Search for the cell housing the specified text and yield its [X, Y] center coordinate. 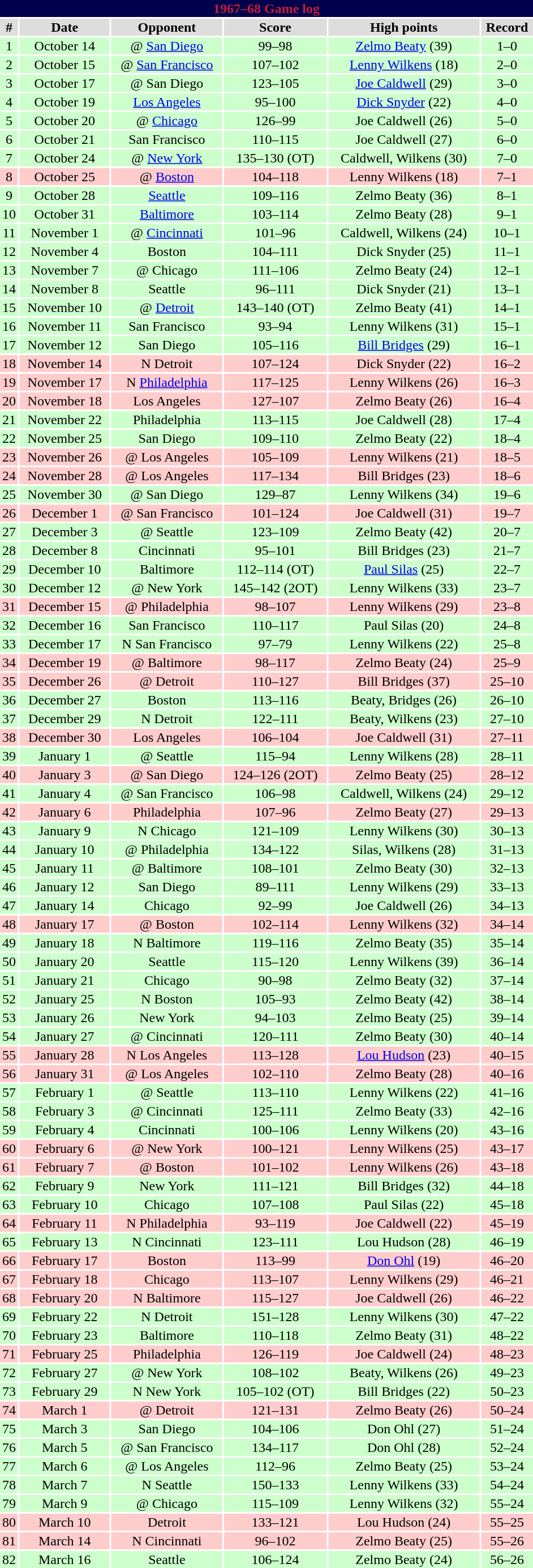
March 10 [65, 1522]
November 18 [65, 401]
February 7 [65, 1167]
2–0 [507, 65]
68 [9, 1298]
18 [9, 364]
34 [9, 663]
115–120 [275, 962]
44 [9, 849]
Zelmo Beaty (32) [404, 980]
18–5 [507, 457]
Lenny Wilkens (34) [404, 494]
62 [9, 1186]
56–26 [507, 1560]
41 [9, 793]
27–11 [507, 737]
33–13 [507, 887]
122–111 [275, 719]
25 [9, 494]
29–13 [507, 812]
23 [9, 457]
119–116 [275, 943]
75 [9, 1429]
N Los Angeles [167, 1055]
54 [9, 1036]
64 [9, 1223]
Bill Bridges (37) [404, 681]
54–24 [507, 1485]
N New York [167, 1391]
123–105 [275, 83]
92–99 [275, 905]
101–124 [275, 513]
123–111 [275, 1242]
Paul Silas (22) [404, 1204]
February 23 [65, 1335]
55–26 [507, 1541]
14 [9, 289]
3–0 [507, 83]
120–111 [275, 1036]
79 [9, 1503]
January 10 [65, 849]
Zelmo Beaty (36) [404, 195]
19–6 [507, 494]
17 [9, 345]
39 [9, 756]
January 9 [65, 831]
16 [9, 326]
124–126 (2OT) [275, 775]
November 26 [65, 457]
Joe Caldwell (24) [404, 1354]
41–16 [507, 1092]
32 [9, 625]
21–7 [507, 550]
N Boston [167, 999]
N Seattle [167, 1485]
109–116 [275, 195]
45–18 [507, 1204]
January 12 [65, 887]
113–116 [275, 700]
93–94 [275, 326]
16–3 [507, 382]
70 [9, 1335]
57 [9, 1092]
February 3 [65, 1111]
82 [9, 1560]
15–1 [507, 326]
February 29 [65, 1391]
16–2 [507, 364]
19–7 [507, 513]
December 27 [65, 700]
November 12 [65, 345]
5 [9, 121]
November 7 [65, 270]
63 [9, 1204]
November 17 [65, 382]
113–128 [275, 1055]
Paul Silas (25) [404, 569]
52–24 [507, 1447]
125–111 [275, 1111]
35 [9, 681]
# [9, 27]
78 [9, 1485]
47–22 [507, 1317]
89–111 [275, 887]
111–121 [275, 1186]
October 25 [65, 177]
113–115 [275, 420]
117–125 [275, 382]
45 [9, 868]
76 [9, 1447]
43–18 [507, 1167]
February 20 [65, 1298]
March 14 [65, 1541]
8–1 [507, 195]
129–87 [275, 494]
110–117 [275, 625]
8 [9, 177]
74 [9, 1410]
112–96 [275, 1466]
40–15 [507, 1055]
101–102 [275, 1167]
73 [9, 1391]
50 [9, 962]
Don Ohl (19) [404, 1261]
105–109 [275, 457]
51 [9, 980]
January 26 [65, 1018]
94–103 [275, 1018]
January 27 [65, 1036]
October 15 [65, 65]
Joe Caldwell (27) [404, 139]
5–0 [507, 121]
110–115 [275, 139]
January 21 [65, 980]
29–12 [507, 793]
Beaty, Bridges (26) [404, 700]
Beaty, Wilkens (23) [404, 719]
Dick Snyder (25) [404, 251]
52 [9, 999]
Bill Bridges (32) [404, 1186]
February 13 [65, 1242]
134–122 [275, 849]
143–140 (OT) [275, 307]
23–8 [507, 606]
38–14 [507, 999]
35–14 [507, 943]
80 [9, 1522]
February 9 [65, 1186]
102–114 [275, 924]
January 31 [65, 1074]
127–107 [275, 401]
January 28 [65, 1055]
36–14 [507, 962]
110–127 [275, 681]
Joe Caldwell (22) [404, 1223]
40 [9, 775]
50–23 [507, 1391]
56 [9, 1074]
Lenny Wilkens (31) [404, 326]
December 8 [65, 550]
61 [9, 1167]
95–100 [275, 102]
96–111 [275, 289]
107–96 [275, 812]
109–110 [275, 438]
53–24 [507, 1466]
11–1 [507, 251]
Don Ohl (27) [404, 1429]
Score [275, 27]
107–102 [275, 65]
December 19 [65, 663]
October 20 [65, 121]
Zelmo Beaty (41) [404, 307]
55–24 [507, 1503]
55 [9, 1055]
November 1 [65, 233]
121–109 [275, 831]
48–22 [507, 1335]
108–102 [275, 1373]
34–13 [507, 905]
46 [9, 887]
March 6 [65, 1466]
Date [65, 27]
135–130 (OT) [275, 158]
N Chicago [167, 831]
High points [404, 27]
105–116 [275, 345]
October 19 [65, 102]
30 [9, 588]
14–1 [507, 307]
Joe Caldwell (29) [404, 83]
55–25 [507, 1522]
107–108 [275, 1204]
96–102 [275, 1541]
20–7 [507, 532]
November 28 [65, 476]
12 [9, 251]
1–0 [507, 46]
26–10 [507, 700]
February 25 [65, 1354]
104–118 [275, 177]
24 [9, 476]
Zelmo Beaty (35) [404, 943]
90–98 [275, 980]
25–9 [507, 663]
October 14 [65, 46]
Beaty, Wilkens (26) [404, 1373]
100–121 [275, 1148]
33 [9, 644]
58 [9, 1111]
February 22 [65, 1317]
72 [9, 1373]
51–24 [507, 1429]
November 14 [65, 364]
6–0 [507, 139]
Lenny Wilkens (21) [404, 457]
Zelmo Beaty (27) [404, 812]
15 [9, 307]
27–10 [507, 719]
98–107 [275, 606]
28–11 [507, 756]
February 11 [65, 1223]
99–98 [275, 46]
126–119 [275, 1354]
January 6 [65, 812]
March 5 [65, 1447]
93–119 [275, 1223]
March 16 [65, 1560]
53 [9, 1018]
January 20 [65, 962]
February 18 [65, 1279]
151–128 [275, 1317]
150–133 [275, 1485]
November 22 [65, 420]
110–118 [275, 1335]
111–106 [275, 270]
37–14 [507, 980]
60 [9, 1148]
97–79 [275, 644]
December 15 [65, 606]
43–17 [507, 1148]
January 1 [65, 756]
40–14 [507, 1036]
Record [507, 27]
108–101 [275, 868]
44–18 [507, 1186]
Dick Snyder (21) [404, 289]
Lenny Wilkens (25) [404, 1148]
113–107 [275, 1279]
February 1 [65, 1092]
106–104 [275, 737]
22 [9, 438]
23–7 [507, 588]
4 [9, 102]
48–23 [507, 1354]
32–13 [507, 868]
December 10 [65, 569]
Zelmo Beaty (33) [404, 1111]
133–121 [275, 1522]
February 17 [65, 1261]
46–22 [507, 1298]
46–20 [507, 1261]
March 9 [65, 1503]
43 [9, 831]
20 [9, 401]
22–7 [507, 569]
25–10 [507, 681]
31–13 [507, 849]
100–106 [275, 1130]
126–99 [275, 121]
45–19 [507, 1223]
25–8 [507, 644]
10–1 [507, 233]
107–124 [275, 364]
26 [9, 513]
Zelmo Beaty (22) [404, 438]
16–4 [507, 401]
December 16 [65, 625]
106–98 [275, 793]
3 [9, 83]
March 3 [65, 1429]
115–109 [275, 1503]
November 10 [65, 307]
18–4 [507, 438]
31 [9, 606]
Caldwell, Wilkens (30) [404, 158]
71 [9, 1354]
1967–68 Game log [266, 8]
36 [9, 700]
134–117 [275, 1447]
29 [9, 569]
66 [9, 1261]
November 8 [65, 289]
7–1 [507, 177]
42 [9, 812]
123–109 [275, 532]
21 [9, 420]
42–16 [507, 1111]
121–131 [275, 1410]
38 [9, 737]
49–23 [507, 1373]
43–16 [507, 1130]
37 [9, 719]
30–13 [507, 831]
December 1 [65, 513]
24–8 [507, 625]
Lou Hudson (24) [404, 1522]
Zelmo Beaty (39) [404, 46]
104–106 [275, 1429]
102–110 [275, 1074]
November 30 [65, 494]
103–114 [275, 214]
Paul Silas (20) [404, 625]
October 24 [65, 158]
10 [9, 214]
69 [9, 1317]
November 4 [65, 251]
January 17 [65, 924]
47 [9, 905]
7 [9, 158]
January 14 [65, 905]
117–134 [275, 476]
115–94 [275, 756]
Bill Bridges (29) [404, 345]
Silas, Wilkens (28) [404, 849]
11 [9, 233]
7–0 [507, 158]
4–0 [507, 102]
18–6 [507, 476]
January 25 [65, 999]
Lenny Wilkens (28) [404, 756]
February 27 [65, 1373]
October 31 [65, 214]
Zelmo Beaty (31) [404, 1335]
95–101 [275, 550]
113–99 [275, 1261]
December 3 [65, 532]
November 25 [65, 438]
October 17 [65, 83]
115–127 [275, 1298]
Joe Caldwell (28) [404, 420]
34–14 [507, 924]
October 28 [65, 195]
Detroit [167, 1522]
Bill Bridges (22) [404, 1391]
46–21 [507, 1279]
December 29 [65, 719]
January 11 [65, 868]
February 4 [65, 1130]
50–24 [507, 1410]
December 30 [65, 737]
Lou Hudson (23) [404, 1055]
16–1 [507, 345]
1 [9, 46]
Opponent [167, 27]
October 21 [65, 139]
January 4 [65, 793]
9–1 [507, 214]
December 12 [65, 588]
Lou Hudson (28) [404, 1242]
12–1 [507, 270]
6 [9, 139]
77 [9, 1466]
13 [9, 270]
N San Francisco [167, 644]
Lenny Wilkens (20) [404, 1130]
February 6 [65, 1148]
112–114 (OT) [275, 569]
December 17 [65, 644]
December 26 [65, 681]
27 [9, 532]
January 3 [65, 775]
19 [9, 382]
113–110 [275, 1092]
48 [9, 924]
13–1 [507, 289]
January 18 [65, 943]
28–12 [507, 775]
67 [9, 1279]
17–4 [507, 420]
101–96 [275, 233]
105–102 (OT) [275, 1391]
9 [9, 195]
2 [9, 65]
59 [9, 1130]
March 1 [65, 1410]
65 [9, 1242]
40–16 [507, 1074]
81 [9, 1541]
46–19 [507, 1242]
106–124 [275, 1560]
39–14 [507, 1018]
Don Ohl (28) [404, 1447]
February 10 [65, 1204]
November 11 [65, 326]
28 [9, 550]
145–142 (2OT) [275, 588]
104–111 [275, 251]
March 7 [65, 1485]
49 [9, 943]
Lenny Wilkens (39) [404, 962]
105–93 [275, 999]
98–117 [275, 663]
